Detect which cell encompasses the target text, then output its (X, Y) center coordinate. 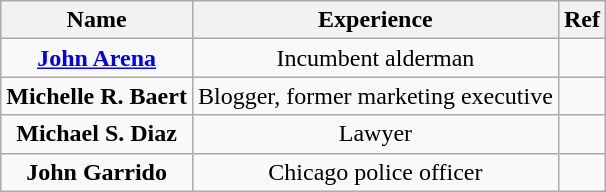
Michael S. Diaz (97, 134)
Michelle R. Baert (97, 96)
Experience (375, 20)
John Garrido (97, 172)
John Arena (97, 58)
Incumbent alderman (375, 58)
Name (97, 20)
Lawyer (375, 134)
Chicago police officer (375, 172)
Blogger, former marketing executive (375, 96)
Ref (582, 20)
